Detect which cell encompasses the target text, then output its [x, y] center coordinate. 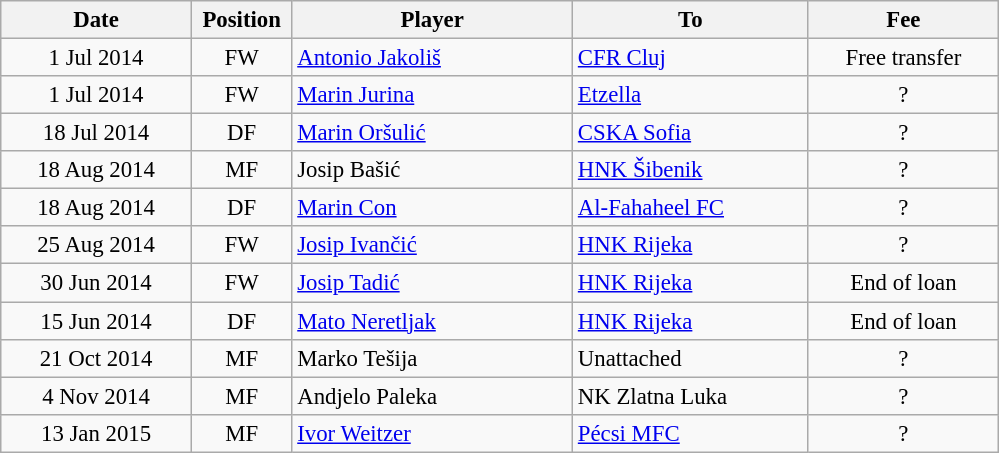
Free transfer [904, 58]
21 Oct 2014 [96, 358]
Andjelo Paleka [432, 396]
Ivor Weitzer [432, 433]
Marin Jurina [432, 95]
Fee [904, 20]
13 Jan 2015 [96, 433]
15 Jun 2014 [96, 321]
CFR Cluj [691, 58]
Josip Tadić [432, 283]
Marko Tešija [432, 358]
Unattached [691, 358]
4 Nov 2014 [96, 396]
Antonio Jakoliš [432, 58]
Date [96, 20]
Marin Oršulić [432, 133]
To [691, 20]
Josip Bašić [432, 170]
Josip Ivančić [432, 245]
Mato Neretljak [432, 321]
Position [242, 20]
Etzella [691, 95]
25 Aug 2014 [96, 245]
HNK Šibenik [691, 170]
Marin Con [432, 208]
Player [432, 20]
CSKA Sofia [691, 133]
Al-Fahaheel FC [691, 208]
Pécsi MFC [691, 433]
NK Zlatna Luka [691, 396]
18 Jul 2014 [96, 133]
30 Jun 2014 [96, 283]
